Return (X, Y) of the center of cell containing provided text 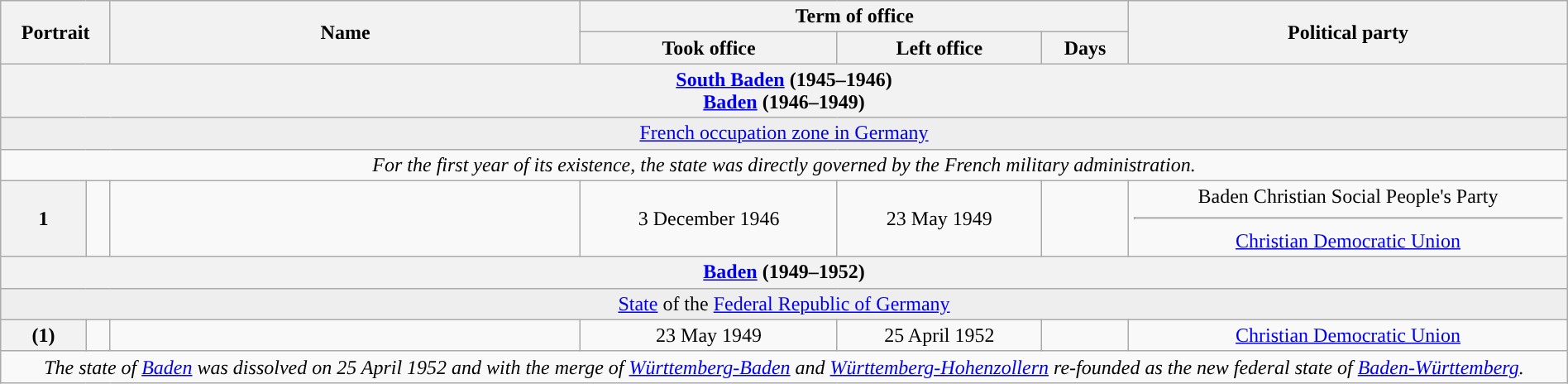
Term of office (855, 17)
Name (345, 32)
25 April 1952 (939, 335)
Portrait (56, 32)
Political party (1348, 32)
Baden (1949–1952) (784, 272)
3 December 1946 (710, 218)
Took office (710, 48)
For the first year of its existence, the state was directly governed by the French military administration. (784, 165)
French occupation zone in Germany (784, 133)
(1) (43, 335)
Days (1085, 48)
State of the Federal Republic of Germany (784, 304)
1 (43, 218)
Left office (939, 48)
Baden Christian Social People's Party Christian Democratic Union (1348, 218)
South Baden (1945–1946)Baden (1946–1949) (784, 91)
Christian Democratic Union (1348, 335)
